For the text-containing cell, return its midpoint in [X, Y] coordinate format. 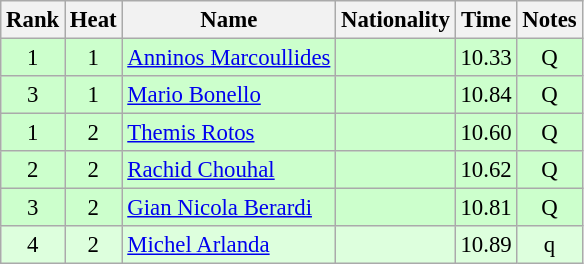
10.81 [486, 208]
Gian Nicola Berardi [229, 208]
10.60 [486, 133]
Rachid Chouhal [229, 170]
10.62 [486, 170]
Michel Arlanda [229, 245]
Themis Rotos [229, 133]
10.84 [486, 95]
Anninos Marcoullides [229, 58]
Heat [94, 20]
q [550, 245]
Time [486, 20]
10.33 [486, 58]
4 [33, 245]
Name [229, 20]
10.89 [486, 245]
Nationality [396, 20]
Mario Bonello [229, 95]
Notes [550, 20]
Rank [33, 20]
